Capture the cell that displays the provided text and extract its (X, Y) central coordinate. 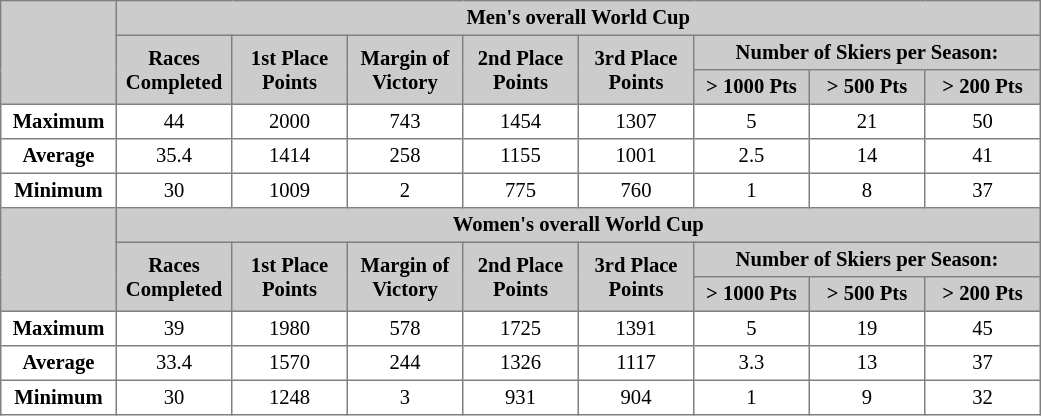
8 (867, 190)
3 (405, 397)
578 (405, 328)
1307 (636, 121)
1725 (521, 328)
44 (174, 121)
3.3 (752, 363)
21 (867, 121)
Women's overall World Cup (578, 225)
931 (521, 397)
33.4 (174, 363)
Men's overall World Cup (578, 18)
1326 (521, 363)
1117 (636, 363)
1248 (290, 397)
32 (983, 397)
760 (636, 190)
775 (521, 190)
1980 (290, 328)
35.4 (174, 156)
2 (405, 190)
1155 (521, 156)
14 (867, 156)
13 (867, 363)
9 (867, 397)
45 (983, 328)
2000 (290, 121)
39 (174, 328)
50 (983, 121)
244 (405, 363)
19 (867, 328)
1454 (521, 121)
2.5 (752, 156)
1570 (290, 363)
1391 (636, 328)
258 (405, 156)
1001 (636, 156)
904 (636, 397)
743 (405, 121)
1009 (290, 190)
41 (983, 156)
1414 (290, 156)
